Provide the [X, Y] coordinate of the cell's center where the given text is located.  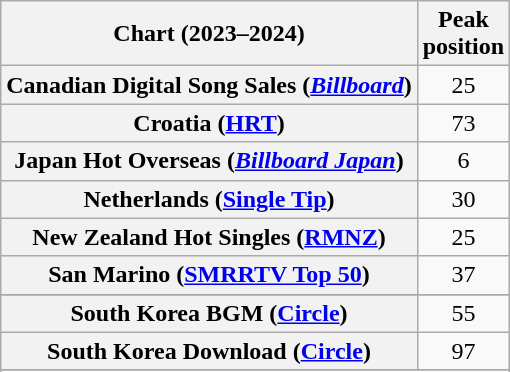
Japan Hot Overseas (Billboard Japan) [209, 161]
Netherlands (Single Tip) [209, 199]
97 [463, 351]
Croatia (HRT) [209, 123]
Peakposition [463, 34]
Canadian Digital Song Sales (Billboard) [209, 85]
55 [463, 313]
South Korea BGM (Circle) [209, 313]
73 [463, 123]
South Korea Download (Circle) [209, 351]
New Zealand Hot Singles (RMNZ) [209, 237]
6 [463, 161]
San Marino (SMRRTV Top 50) [209, 275]
Chart (2023–2024) [209, 34]
30 [463, 199]
37 [463, 275]
